Detect which cell encompasses the target text, then output its [X, Y] center coordinate. 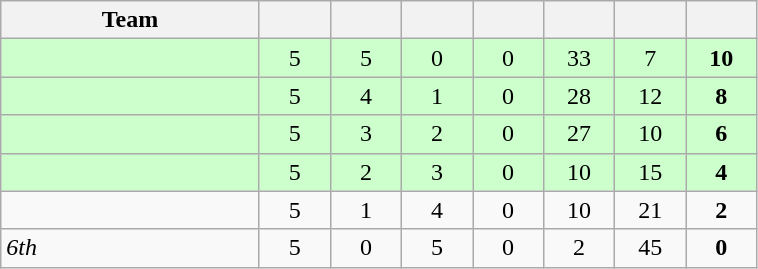
15 [650, 172]
Team [130, 20]
33 [580, 58]
45 [650, 248]
28 [580, 96]
6th [130, 248]
6 [722, 134]
27 [580, 134]
8 [722, 96]
7 [650, 58]
12 [650, 96]
21 [650, 210]
